Detect which cell encompasses the target text, then output its (x, y) center coordinate. 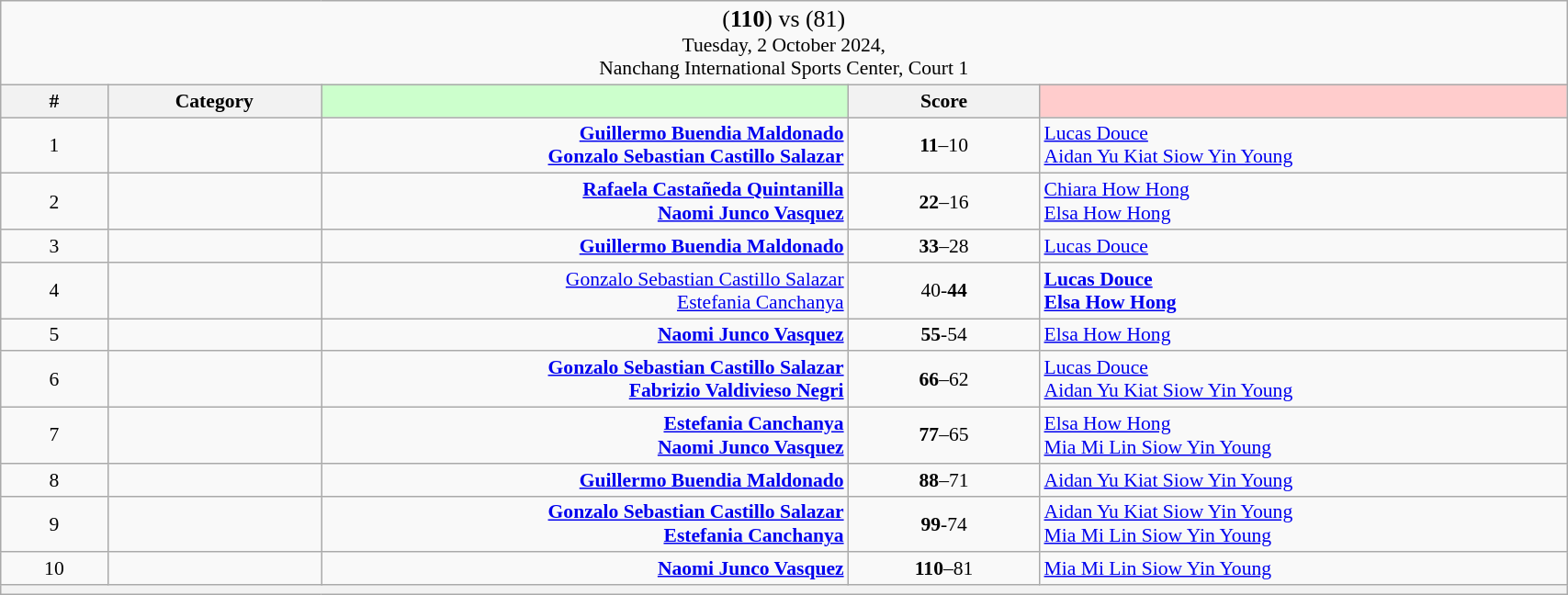
Rafaela Castañeda Quintanilla Naomi Junco Vasquez (585, 202)
2 (54, 202)
110–81 (944, 569)
Lucas Douce (1303, 246)
9 (54, 523)
Estefania Canchanya Naomi Junco Vasquez (585, 435)
99-74 (944, 523)
8 (54, 480)
Elsa How Hong Mia Mi Lin Siow Yin Young (1303, 435)
Elsa How Hong (1303, 335)
Lucas Douce Elsa How Hong (1303, 290)
Aidan Yu Kiat Siow Yin Young (1303, 480)
6 (54, 380)
22–16 (944, 202)
88–71 (944, 480)
Guillermo Buendia Maldonado Gonzalo Sebastian Castillo Salazar (585, 145)
4 (54, 290)
66–62 (944, 380)
11–10 (944, 145)
77–65 (944, 435)
Aidan Yu Kiat Siow Yin Young Mia Mi Lin Siow Yin Young (1303, 523)
Gonzalo Sebastian Castillo Salazar Fabrizio Valdivieso Negri (585, 380)
Category (215, 101)
Mia Mi Lin Siow Yin Young (1303, 569)
33–28 (944, 246)
5 (54, 335)
Score (944, 101)
40-44 (944, 290)
1 (54, 145)
55-54 (944, 335)
Chiara How Hong Elsa How Hong (1303, 202)
# (54, 101)
10 (54, 569)
7 (54, 435)
(110) vs (81)Tuesday, 2 October 2024, Nanchang International Sports Center, Court 1 (784, 42)
3 (54, 246)
